Extract the [x, y] coordinate from the center of the cell holding the provided text.  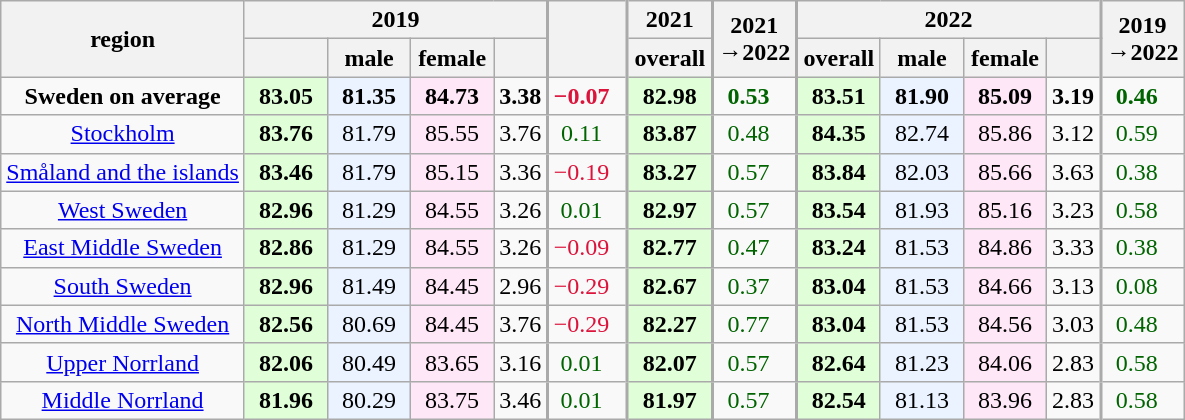
−0.09 [587, 248]
2019→2022 [1142, 39]
84.06 [1004, 362]
3.13 [1074, 286]
81.97 [670, 400]
81.13 [922, 400]
−0.19 [587, 172]
3.23 [1074, 210]
83.51 [839, 96]
82.86 [286, 248]
2019 [396, 20]
82.67 [670, 286]
0.59 [1142, 134]
3.12 [1074, 134]
82.07 [670, 362]
82.97 [670, 210]
85.66 [1004, 172]
North Middle Sweden [123, 324]
85.15 [452, 172]
region [123, 39]
85.16 [1004, 210]
82.54 [839, 400]
0.53 [754, 96]
80.69 [370, 324]
East Middle Sweden [123, 248]
83.24 [839, 248]
South Sweden [123, 286]
83.75 [452, 400]
84.66 [1004, 286]
82.27 [670, 324]
83.54 [839, 210]
2.96 [521, 286]
83.76 [286, 134]
81.90 [922, 96]
81.93 [922, 210]
84.56 [1004, 324]
83.05 [286, 96]
2021 [670, 20]
82.74 [922, 134]
82.64 [839, 362]
83.84 [839, 172]
81.96 [286, 400]
3.46 [521, 400]
84.73 [452, 96]
Middle Norrland [123, 400]
0.46 [1142, 96]
3.16 [521, 362]
81.35 [370, 96]
82.06 [286, 362]
Sweden on average [123, 96]
85.86 [1004, 134]
0.77 [754, 324]
80.49 [370, 362]
3.36 [521, 172]
83.87 [670, 134]
81.23 [922, 362]
Stockholm [123, 134]
82.56 [286, 324]
3.33 [1074, 248]
80.29 [370, 400]
3.38 [521, 96]
2021→2022 [754, 39]
85.09 [1004, 96]
83.96 [1004, 400]
3.03 [1074, 324]
Småland and the islands [123, 172]
0.37 [754, 286]
0.11 [587, 134]
83.46 [286, 172]
0.08 [1142, 286]
81.49 [370, 286]
West Sweden [123, 210]
82.03 [922, 172]
2022 [949, 20]
84.86 [1004, 248]
3.63 [1074, 172]
82.77 [670, 248]
Upper Norrland [123, 362]
84.35 [839, 134]
85.55 [452, 134]
3.19 [1074, 96]
0.47 [754, 248]
−0.07 [587, 96]
82.98 [670, 96]
83.65 [452, 362]
83.27 [670, 172]
